Pinpoint the cell where the given text exists, returning its (X, Y) midpoint coordinate. 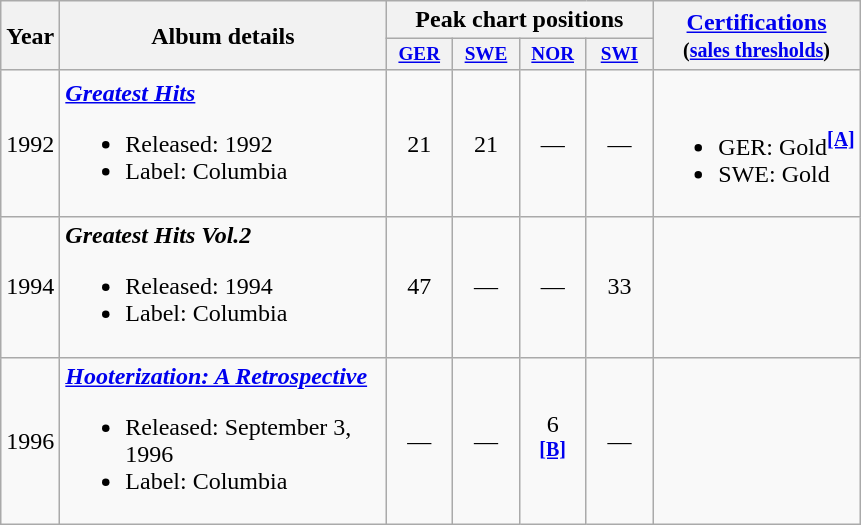
NOR (552, 55)
GER: Gold[A]SWE: Gold (757, 144)
1992 (30, 144)
Greatest HitsReleased: 1992Label: Columbia (223, 144)
SWE (486, 55)
Certifications(sales thresholds) (757, 36)
Album details (223, 36)
33 (620, 287)
1996 (30, 440)
SWI (620, 55)
47 (420, 287)
Hooterization: A RetrospectiveReleased: September 3, 1996Label: Columbia (223, 440)
Peak chart positions (520, 20)
1994 (30, 287)
6[B] (552, 440)
Greatest Hits Vol.2Released: 1994Label: Columbia (223, 287)
GER (420, 55)
Year (30, 36)
